Return (x, y) of the center of cell containing provided text 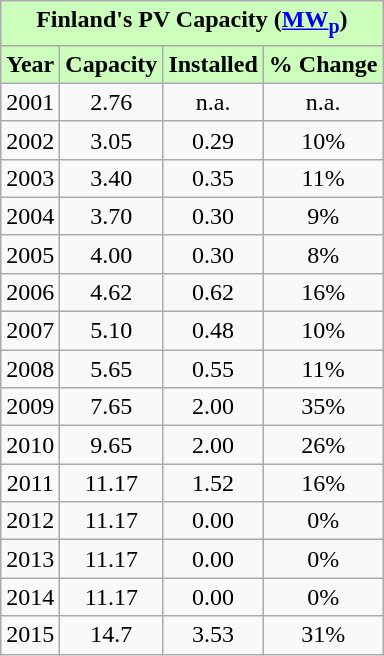
Capacity (112, 64)
5.10 (112, 331)
2008 (30, 369)
3.53 (213, 635)
2005 (30, 254)
2011 (30, 483)
2004 (30, 216)
7.65 (112, 407)
4.00 (112, 254)
2.76 (112, 102)
0.48 (213, 331)
14.7 (112, 635)
% Change (323, 64)
4.62 (112, 292)
5.65 (112, 369)
9.65 (112, 445)
2002 (30, 140)
2013 (30, 559)
1.52 (213, 483)
2010 (30, 445)
2012 (30, 521)
3.70 (112, 216)
2014 (30, 597)
0.62 (213, 292)
Installed (213, 64)
26% (323, 445)
9% (323, 216)
0.29 (213, 140)
31% (323, 635)
2003 (30, 178)
3.05 (112, 140)
3.40 (112, 178)
Finland's PV Capacity (MWp) (192, 23)
0.55 (213, 369)
Year (30, 64)
2001 (30, 102)
2007 (30, 331)
2006 (30, 292)
35% (323, 407)
2015 (30, 635)
0.35 (213, 178)
2009 (30, 407)
8% (323, 254)
